Determine the (X, Y) coordinate at the center of the cell enclosing the given text.  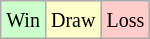
Win (24, 20)
Draw (72, 20)
Loss (126, 20)
